Determine the [X, Y] coordinate at the center of the cell enclosing the given text.  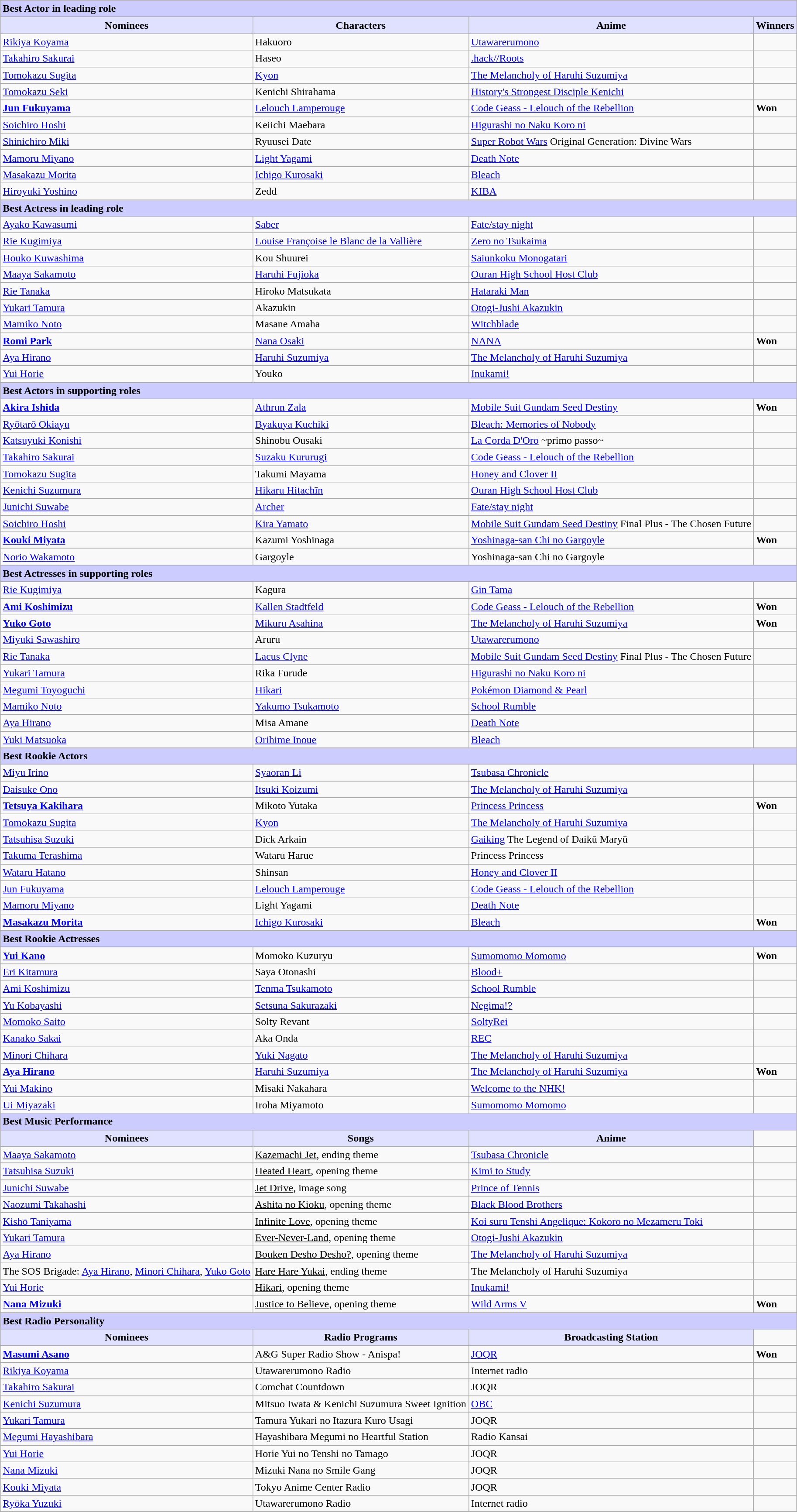
Megumi Toyoguchi [127, 689]
Hikaru Hitachīn [360, 490]
Wataru Harue [360, 856]
Yu Kobayashi [127, 1005]
Yuki Nagato [360, 1055]
Hikari [360, 689]
Iroha Miyamoto [360, 1105]
Super Robot Wars Original Generation: Divine Wars [611, 141]
Yuko Goto [127, 623]
Kou Shuurei [360, 258]
Mobile Suit Gundam Seed Destiny [611, 407]
Takuma Terashima [127, 856]
Shinichiro Miki [127, 141]
La Corda D'Oro ~primo passo~ [611, 440]
Best Actresses in supporting roles [399, 573]
Ryōka Yuzuki [127, 1503]
Kishō Taniyama [127, 1221]
Setsuna Sakurazaki [360, 1005]
Broadcasting Station [611, 1337]
Minori Chihara [127, 1055]
Tokyo Anime Center Radio [360, 1487]
Wataru Hatano [127, 872]
KIBA [611, 191]
Best Actors in supporting roles [399, 391]
Syaoran Li [360, 773]
Daisuke Ono [127, 789]
Mizuki Nana no Smile Gang [360, 1470]
Momoko Saito [127, 1022]
Athrun Zala [360, 407]
Akira Ishida [127, 407]
Yui Kano [127, 955]
Best Actress in leading role [399, 208]
Aka Onda [360, 1039]
Zero no Tsukaima [611, 241]
Hakuoro [360, 42]
Solty Revant [360, 1022]
Houko Kuwashima [127, 258]
Tenma Tsukamoto [360, 988]
Naozumi Takahashi [127, 1204]
Best Actor in leading role [399, 9]
Mikuru Asahina [360, 623]
Negima!? [611, 1005]
Aruru [360, 640]
Akazukin [360, 308]
Characters [360, 25]
Gargoyle [360, 557]
Jet Drive, image song [360, 1188]
Takumi Mayama [360, 473]
Witchblade [611, 324]
Mikoto Yutaka [360, 806]
Zedd [360, 191]
Hataraki Man [611, 291]
Kimi to Study [611, 1171]
Best Music Performance [399, 1121]
Prince of Tennis [611, 1188]
Hikari, opening theme [360, 1288]
Heated Heart, opening theme [360, 1171]
The SOS Brigade: Aya Hirano, Minori Chihara, Yuko Goto [127, 1271]
Yakumo Tsukamoto [360, 706]
Best Rookie Actors [399, 756]
Hayashibara Megumi no Heartful Station [360, 1437]
Gin Tama [611, 590]
Winners [776, 25]
Kenichi Shirahama [360, 92]
Radio Kansai [611, 1437]
OBC [611, 1404]
Misaki Nakahara [360, 1088]
Ever-Never-Land, opening theme [360, 1238]
Misa Amane [360, 723]
Wild Arms V [611, 1304]
Kazumi Yoshinaga [360, 540]
Suzaku Kururugi [360, 457]
Tetsuya Kakihara [127, 806]
Momoko Kuzuryu [360, 955]
Saya Otonashi [360, 972]
Koi suru Tenshi Angelique: Kokoro no Mezameru Toki [611, 1221]
Blood+ [611, 972]
Best Rookie Actresses [399, 939]
Bleach: Memories of Nobody [611, 424]
Hiroko Matsukata [360, 291]
Ashita no Kioku, opening theme [360, 1204]
SoltyRei [611, 1022]
Saber [360, 225]
Bouken Desho Desho?, opening theme [360, 1254]
Masumi Asano [127, 1354]
Shinsan [360, 872]
Mitsuo Iwata & Kenichi Suzumura Sweet Ignition [360, 1404]
Hiroyuki Yoshino [127, 191]
Orihime Inoue [360, 740]
Justice to Believe, opening theme [360, 1304]
A&G Super Radio Show - Anispa! [360, 1354]
Itsuki Koizumi [360, 789]
Gaiking The Legend of Daikū Maryū [611, 839]
Radio Programs [360, 1337]
Nana Osaki [360, 341]
Miyuki Sawashiro [127, 640]
Welcome to the NHK! [611, 1088]
Masane Amaha [360, 324]
Norio Wakamoto [127, 557]
Ayako Kawasumi [127, 225]
Haruhi Fujioka [360, 274]
Katsuyuki Konishi [127, 440]
Kallen Stadtfeld [360, 607]
Youko [360, 374]
NANA [611, 341]
Haseo [360, 58]
Tomokazu Seki [127, 92]
Songs [360, 1138]
Kira Yamato [360, 524]
Lacus Clyne [360, 656]
Ryuusei Date [360, 141]
Byakuya Kuchiki [360, 424]
History's Strongest Disciple Kenichi [611, 92]
Saiunkoku Monogatari [611, 258]
Romi Park [127, 341]
Eri Kitamura [127, 972]
Tamura Yukari no Itazura Kuro Usagi [360, 1420]
Kazemachi Jet, ending theme [360, 1155]
.hack//Roots [611, 58]
Horie Yui no Tenshi no Tamago [360, 1454]
Dick Arkain [360, 839]
Yuki Matsuoka [127, 740]
Miyu Irino [127, 773]
Keiichi Maebara [360, 125]
Archer [360, 507]
Hare Hare Yukai, ending theme [360, 1271]
Comchat Countdown [360, 1387]
Ryōtarō Okiayu [127, 424]
Infinite Love, opening theme [360, 1221]
REC [611, 1039]
Megumi Hayashibara [127, 1437]
Louise Françoise le Blanc de la Vallière [360, 241]
Pokémon Diamond & Pearl [611, 689]
Rika Furude [360, 673]
Best Radio Personality [399, 1321]
Yui Makino [127, 1088]
Shinobu Ousaki [360, 440]
Ui Miyazaki [127, 1105]
Kagura [360, 590]
Black Blood Brothers [611, 1204]
Kanako Sakai [127, 1039]
